Output the (x, y) coordinate of the center of the cell containing the given text.  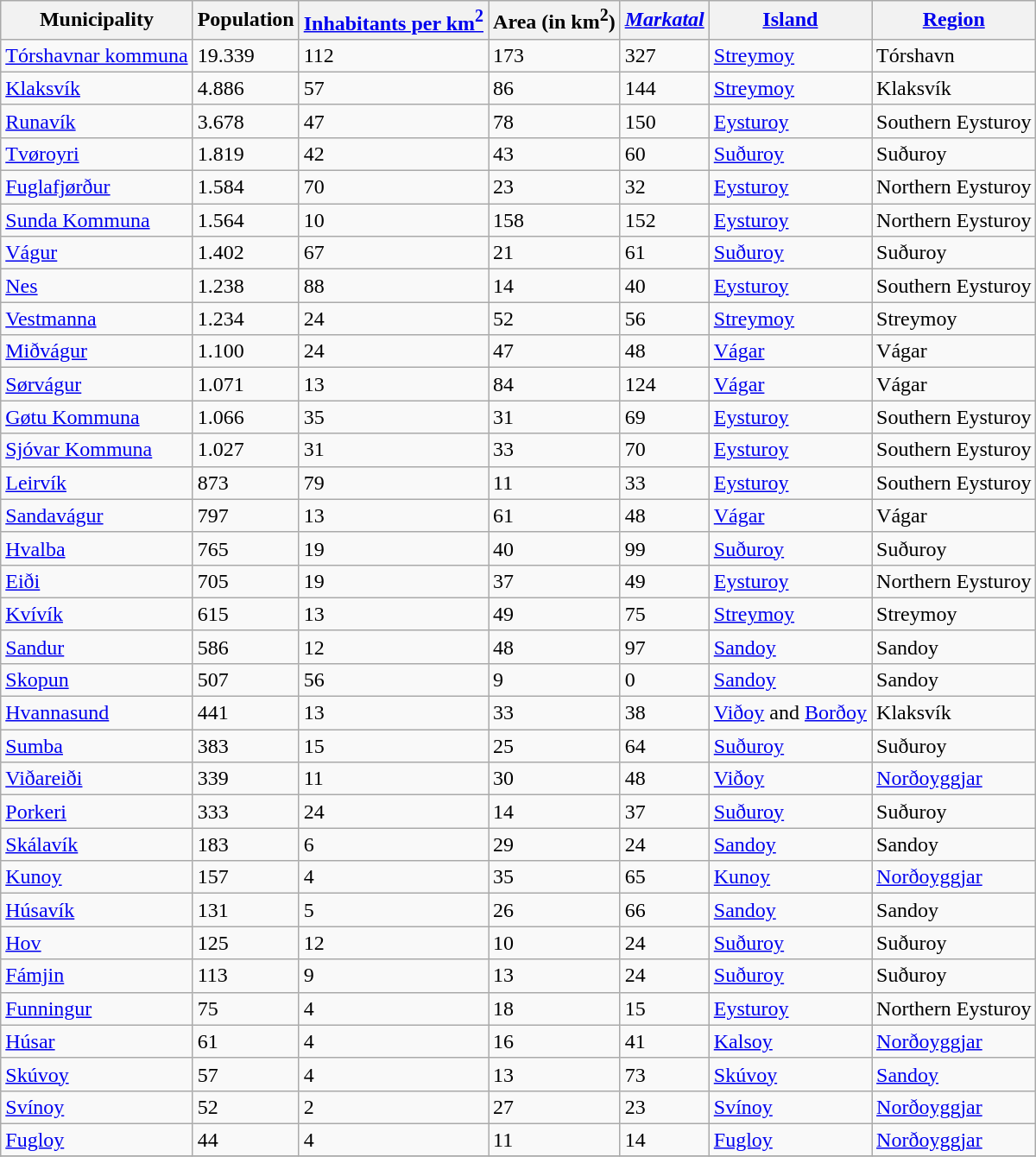
150 (665, 121)
78 (554, 121)
Markatal (665, 21)
Viðoy and Borðoy (790, 713)
705 (245, 581)
152 (665, 220)
84 (554, 384)
Inhabitants per km2 (394, 21)
4.886 (245, 88)
29 (554, 844)
5 (394, 910)
Miðvágur (97, 351)
Sjóvar Kommuna (97, 450)
67 (394, 253)
1.402 (245, 253)
765 (245, 548)
Hvalba (97, 548)
Fámjin (97, 976)
66 (665, 910)
26 (554, 910)
Fuglafjørður (97, 187)
183 (245, 844)
3.678 (245, 121)
144 (665, 88)
Hvannasund (97, 713)
131 (245, 910)
441 (245, 713)
Tórshavn (954, 55)
Sandur (97, 647)
1.584 (245, 187)
Tvøroyri (97, 154)
Viðareiði (97, 779)
Húsavík (97, 910)
86 (554, 88)
1.100 (245, 351)
73 (665, 1074)
1.238 (245, 286)
Sandavágur (97, 515)
507 (245, 680)
97 (665, 647)
Húsar (97, 1041)
Gøtu Kommuna (97, 417)
Nes (97, 286)
Viðoy (790, 779)
Hov (97, 943)
124 (665, 384)
30 (554, 779)
1.819 (245, 154)
158 (554, 220)
99 (665, 548)
69 (665, 417)
64 (665, 746)
65 (665, 877)
Region (954, 21)
18 (554, 1008)
383 (245, 746)
27 (554, 1107)
125 (245, 943)
Leirvík (97, 483)
Sunda Kommuna (97, 220)
88 (394, 286)
6 (394, 844)
Skálavík (97, 844)
0 (665, 680)
79 (394, 483)
Porkeri (97, 812)
Sumba (97, 746)
1.234 (245, 319)
2 (394, 1107)
Tórshavnar kommuna (97, 55)
44 (245, 1140)
Sørvágur (97, 384)
Funningur (97, 1008)
Area (in km2) (554, 21)
Runavík (97, 121)
112 (394, 55)
Municipality (97, 21)
1.071 (245, 384)
333 (245, 812)
173 (554, 55)
Population (245, 21)
43 (554, 154)
327 (665, 55)
1.027 (245, 450)
1.564 (245, 220)
19.339 (245, 55)
Island (790, 21)
157 (245, 877)
1.066 (245, 417)
Eiði (97, 581)
42 (394, 154)
21 (554, 253)
38 (665, 713)
32 (665, 187)
16 (554, 1041)
Skopun (97, 680)
586 (245, 647)
60 (665, 154)
Vestmanna (97, 319)
797 (245, 515)
25 (554, 746)
873 (245, 483)
Vágur (97, 253)
339 (245, 779)
Kvívík (97, 614)
41 (665, 1041)
113 (245, 976)
Kalsoy (790, 1041)
615 (245, 614)
